Search for the cell housing the specified text and yield its [X, Y] center coordinate. 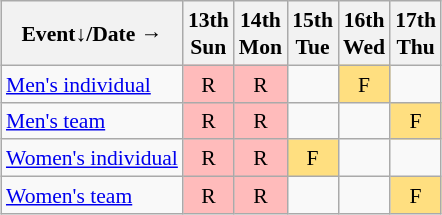
Men's individual [92, 84]
17thThu [416, 33]
15thTue [312, 33]
Men's team [92, 120]
Women's individual [92, 158]
16thWed [364, 33]
Women's team [92, 194]
13thSun [208, 33]
Event↓/Date → [92, 33]
14thMon [260, 33]
